Provide the (x, y) coordinate of the cell's center where the given text is located.  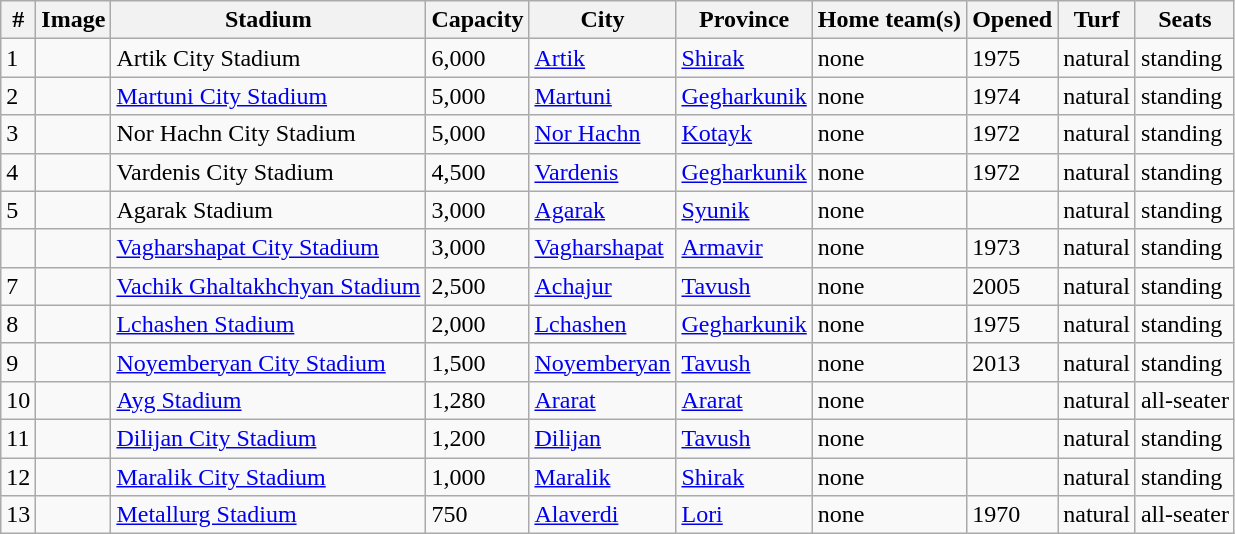
1,280 (478, 400)
Agarak (602, 210)
2 (18, 96)
Armavir (744, 248)
1970 (1012, 515)
Vagharshapat City Stadium (268, 248)
10 (18, 400)
Maralik (602, 477)
# (18, 20)
Dilijan City Stadium (268, 438)
1,500 (478, 362)
Artik (602, 58)
12 (18, 477)
750 (478, 515)
Image (74, 20)
1,200 (478, 438)
6,000 (478, 58)
1 (18, 58)
Opened (1012, 20)
8 (18, 324)
Ayg Stadium (268, 400)
Maralik City Stadium (268, 477)
9 (18, 362)
4,500 (478, 172)
5 (18, 210)
1,000 (478, 477)
Martuni City Stadium (268, 96)
Metallurg Stadium (268, 515)
Vagharshapat (602, 248)
Turf (1097, 20)
1974 (1012, 96)
Stadium (268, 20)
Agarak Stadium (268, 210)
Nor Hachn (602, 134)
Lchashen (602, 324)
Syunik (744, 210)
3 (18, 134)
Achajur (602, 286)
2005 (1012, 286)
1973 (1012, 248)
Vachik Ghaltakhchyan Stadium (268, 286)
Province (744, 20)
Artik City Stadium (268, 58)
Vardenis (602, 172)
Lchashen Stadium (268, 324)
11 (18, 438)
Capacity (478, 20)
2,500 (478, 286)
Dilijan (602, 438)
13 (18, 515)
Noyemberyan (602, 362)
City (602, 20)
Lori (744, 515)
Nor Hachn City Stadium (268, 134)
2,000 (478, 324)
Home team(s) (889, 20)
Noyemberyan City Stadium (268, 362)
Vardenis City Stadium (268, 172)
Seats (1184, 20)
7 (18, 286)
4 (18, 172)
Kotayk (744, 134)
Martuni (602, 96)
2013 (1012, 362)
Alaverdi (602, 515)
